Return the [x, y] coordinate for the center point of the cell that contains the specified text.  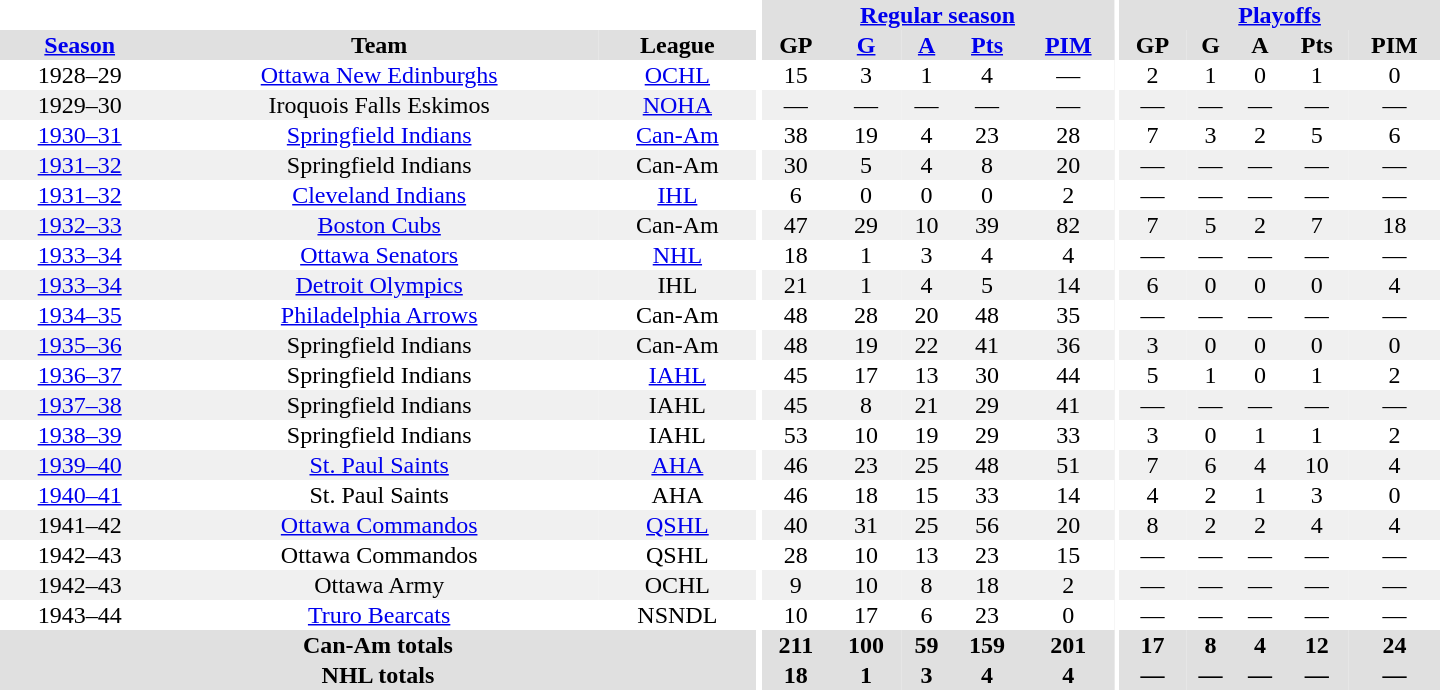
Ottawa New Edinburghs [379, 75]
Team [379, 45]
159 [986, 645]
38 [796, 135]
47 [796, 225]
NHL [678, 255]
Truro Bearcats [379, 615]
Detroit Olympics [379, 285]
Ottawa Army [379, 585]
Philadelphia Arrows [379, 315]
NHL totals [378, 675]
1941–42 [80, 525]
Playoffs [1280, 15]
1935–36 [80, 345]
Regular season [937, 15]
9 [796, 585]
Cleveland Indians [379, 195]
31 [866, 525]
1934–35 [80, 315]
22 [926, 345]
100 [866, 645]
1939–40 [80, 465]
1937–38 [80, 405]
35 [1068, 315]
Season [80, 45]
1930–31 [80, 135]
NOHA [678, 105]
1943–44 [80, 615]
24 [1394, 645]
1940–41 [80, 495]
1932–33 [80, 225]
12 [1317, 645]
53 [796, 435]
82 [1068, 225]
League [678, 45]
201 [1068, 645]
Ottawa Senators [379, 255]
40 [796, 525]
44 [1068, 375]
Can-Am totals [378, 645]
56 [986, 525]
36 [1068, 345]
211 [796, 645]
1936–37 [80, 375]
1938–39 [80, 435]
51 [1068, 465]
Boston Cubs [379, 225]
NSNDL [678, 615]
59 [926, 645]
39 [986, 225]
1929–30 [80, 105]
1928–29 [80, 75]
Iroquois Falls Eskimos [379, 105]
